Extract the [X, Y] coordinate from the center of the cell holding the provided text.  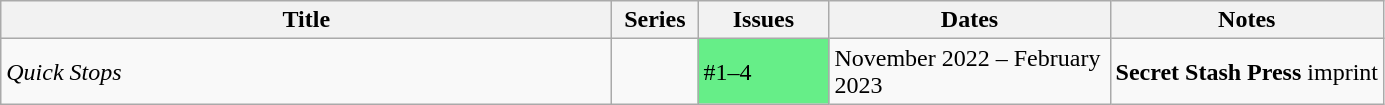
#1–4 [764, 72]
Notes [1246, 20]
Dates [970, 20]
Issues [764, 20]
Title [306, 20]
Series [655, 20]
Secret Stash Press imprint [1246, 72]
Quick Stops [306, 72]
November 2022 – February 2023 [970, 72]
